From the cell containing the given text, extract its center point as (x, y) coordinate. 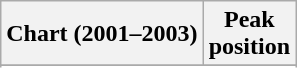
Chart (2001–2003) (102, 34)
Peakposition (249, 34)
